Extract the (X, Y) coordinate from the center of the cell holding the provided text.  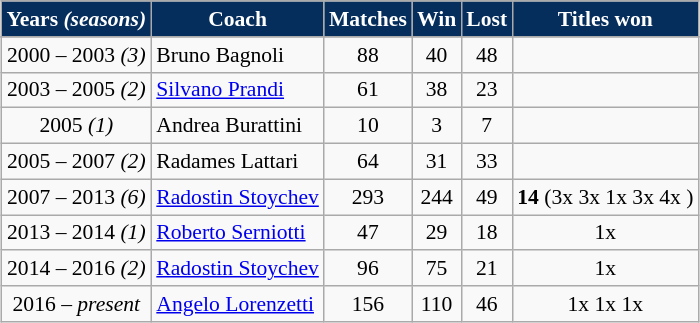
46 (486, 304)
293 (368, 197)
88 (368, 55)
Win (436, 19)
2000 – 2003 (3) (76, 55)
3 (436, 126)
2013 – 2014 (1) (76, 233)
2016 – present (76, 304)
64 (368, 162)
18 (486, 233)
61 (368, 90)
14 (3x 3x 1x 3x 4x ) (605, 197)
2005 – 2007 (2) (76, 162)
49 (486, 197)
156 (368, 304)
48 (486, 55)
110 (436, 304)
Angelo Lorenzetti (238, 304)
Matches (368, 19)
Coach (238, 19)
96 (368, 269)
75 (436, 269)
2007 – 2013 (6) (76, 197)
2005 (1) (76, 126)
Roberto Serniotti (238, 233)
Lost (486, 19)
38 (436, 90)
Andrea Burattini (238, 126)
31 (436, 162)
Silvano Prandi (238, 90)
47 (368, 233)
21 (486, 269)
23 (486, 90)
40 (436, 55)
Years (seasons) (76, 19)
Radames Lattari (238, 162)
2003 – 2005 (2) (76, 90)
7 (486, 126)
Bruno Bagnoli (238, 55)
10 (368, 126)
Titles won (605, 19)
1x 1x 1x (605, 304)
29 (436, 233)
2014 – 2016 (2) (76, 269)
33 (486, 162)
244 (436, 197)
